Scan for the cell matching the given text and deliver its [x, y] coordinate at center. 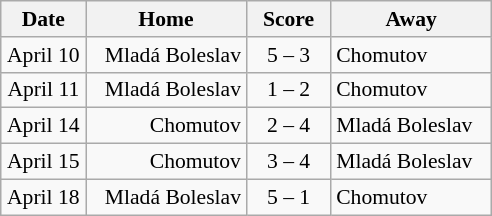
April 14 [44, 126]
April 18 [44, 197]
April 10 [44, 55]
3 – 4 [288, 162]
Away [411, 19]
April 11 [44, 90]
1 – 2 [288, 90]
5 – 3 [288, 55]
April 15 [44, 162]
Score [288, 19]
Date [44, 19]
5 – 1 [288, 197]
Home [166, 19]
2 – 4 [288, 126]
